Search for the cell housing the specified text and yield its (x, y) center coordinate. 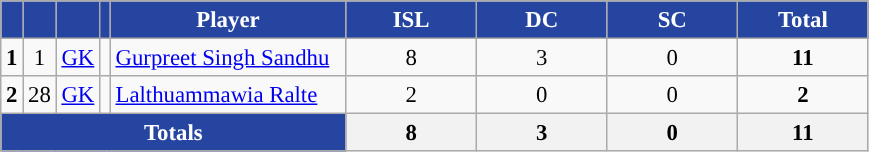
ISL (412, 20)
DC (542, 20)
Totals (174, 133)
Gurpreet Singh Sandhu (228, 58)
Player (228, 20)
Lalthuammawia Ralte (228, 95)
28 (40, 95)
SC (672, 20)
Total (804, 20)
